Detect which cell encompasses the target text, then output its (x, y) center coordinate. 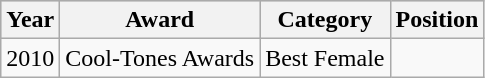
Cool-Tones Awards (160, 58)
2010 (30, 58)
Category (325, 20)
Best Female (325, 58)
Year (30, 20)
Position (437, 20)
Award (160, 20)
